Identify which cell holds the provided text, then report its (X, Y) central coordinate. 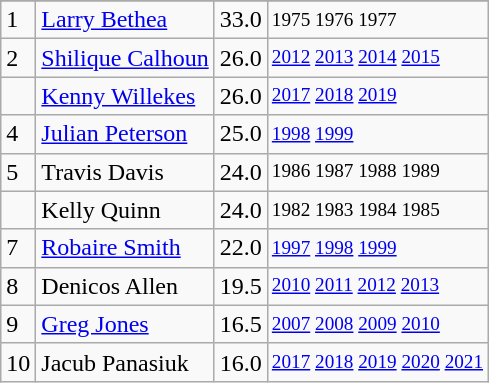
1 (18, 20)
Julian Peterson (125, 134)
33.0 (240, 20)
8 (18, 286)
Greg Jones (125, 324)
1975 1976 1977 (377, 20)
Robaire Smith (125, 248)
2 (18, 58)
16.0 (240, 362)
7 (18, 248)
Shilique Calhoun (125, 58)
Travis Davis (125, 172)
10 (18, 362)
25.0 (240, 134)
2007 2008 2009 2010 (377, 324)
5 (18, 172)
1997 1998 1999 (377, 248)
Kenny Willekes (125, 96)
2017 2018 2019 (377, 96)
Denicos Allen (125, 286)
2017 2018 2019 2020 2021 (377, 362)
2010 2011 2012 2013 (377, 286)
9 (18, 324)
1998 1999 (377, 134)
Jacub Panasiuk (125, 362)
1982 1983 1984 1985 (377, 210)
Kelly Quinn (125, 210)
22.0 (240, 248)
16.5 (240, 324)
4 (18, 134)
Larry Bethea (125, 20)
1986 1987 1988 1989 (377, 172)
19.5 (240, 286)
2012 2013 2014 2015 (377, 58)
